From the cell containing the given text, extract its center point as [X, Y] coordinate. 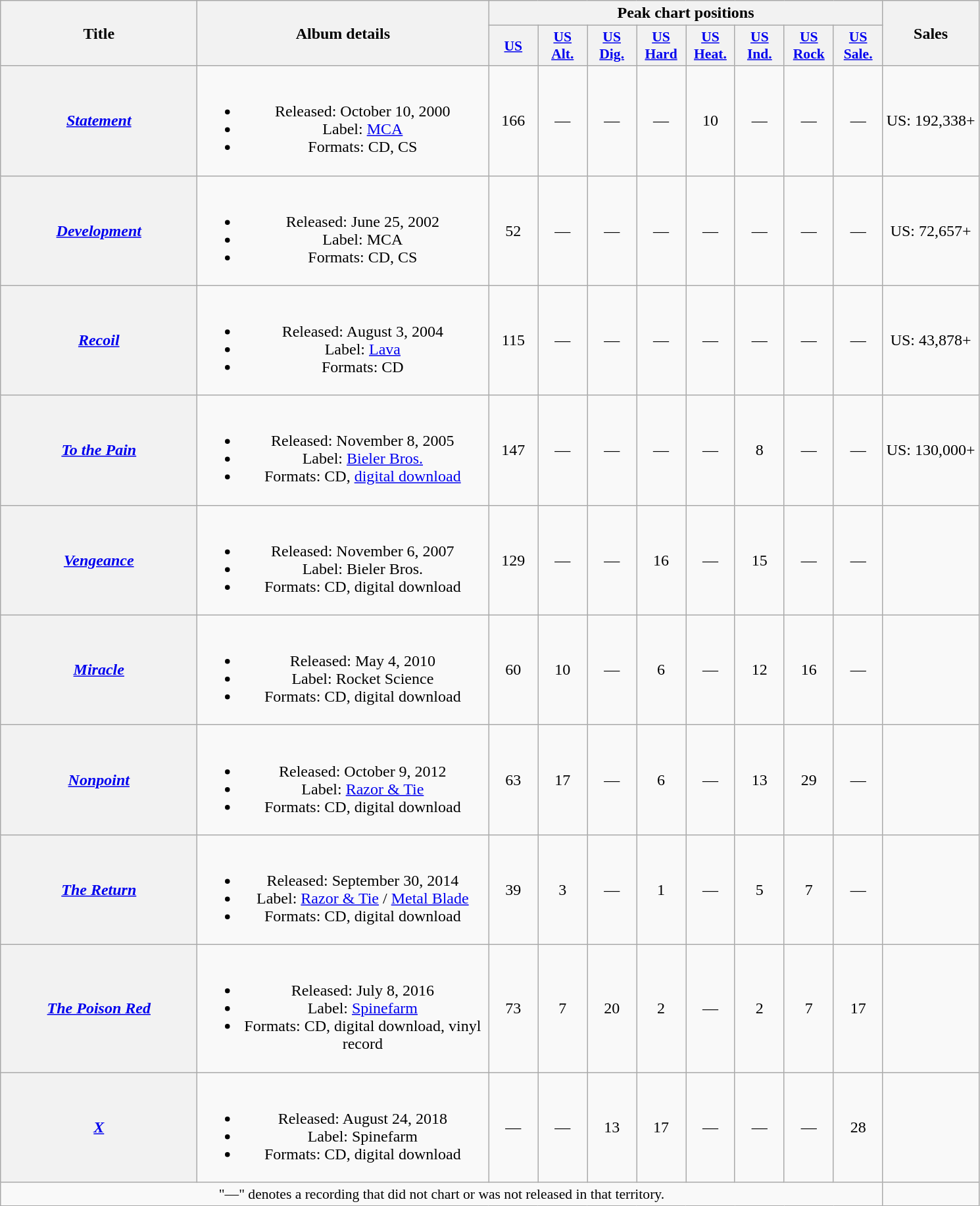
The Return [99, 889]
166 [513, 121]
20 [612, 1008]
Released: July 8, 2016Label: SpinefarmFormats: CD, digital download, vinyl record [343, 1008]
115 [513, 341]
Sales [931, 33]
X [99, 1127]
Released: November 8, 2005Label: Bieler Bros.Formats: CD, digital download [343, 450]
60 [513, 669]
129 [513, 560]
63 [513, 780]
Title [99, 33]
Released: August 3, 2004Label: LavaFormats: CD [343, 341]
Album details [343, 33]
29 [809, 780]
US: 130,000+ [931, 450]
"—" denotes a recording that did not chart or was not released in that territory. [442, 1194]
Released: October 9, 2012Label: Razor & TieFormats: CD, digital download [343, 780]
5 [759, 889]
52 [513, 230]
Released: October 10, 2000Label: MCAFormats: CD, CS [343, 121]
Released: September 30, 2014Label: Razor & Tie / Metal BladeFormats: CD, digital download [343, 889]
USHeat. [710, 46]
147 [513, 450]
Released: November 6, 2007Label: Bieler Bros.Formats: CD, digital download [343, 560]
39 [513, 889]
USAlt. [563, 46]
Development [99, 230]
Recoil [99, 341]
3 [563, 889]
8 [759, 450]
Released: August 24, 2018Label: SpinefarmFormats: CD, digital download [343, 1127]
1 [662, 889]
USInd. [759, 46]
To the Pain [99, 450]
Statement [99, 121]
US: 72,657+ [931, 230]
Released: June 25, 2002Label: MCAFormats: CD, CS [343, 230]
US: 43,878+ [931, 341]
Miracle [99, 669]
73 [513, 1008]
USHard [662, 46]
USRock [809, 46]
Peak chart positions [685, 13]
28 [858, 1127]
USDig. [612, 46]
USSale. [858, 46]
15 [759, 560]
12 [759, 669]
Released: May 4, 2010Label: Rocket ScienceFormats: CD, digital download [343, 669]
US: 192,338+ [931, 121]
US [513, 46]
Vengeance [99, 560]
Nonpoint [99, 780]
The Poison Red [99, 1008]
